Search for the cell housing the specified text and yield its [X, Y] center coordinate. 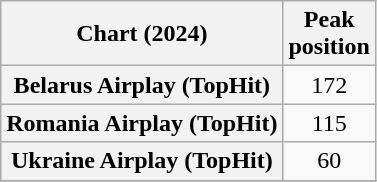
Romania Airplay (TopHit) [142, 123]
115 [329, 123]
60 [329, 161]
Belarus Airplay (TopHit) [142, 85]
172 [329, 85]
Chart (2024) [142, 34]
Ukraine Airplay (TopHit) [142, 161]
Peakposition [329, 34]
